Output the (X, Y) coordinate of the center of the cell containing the given text.  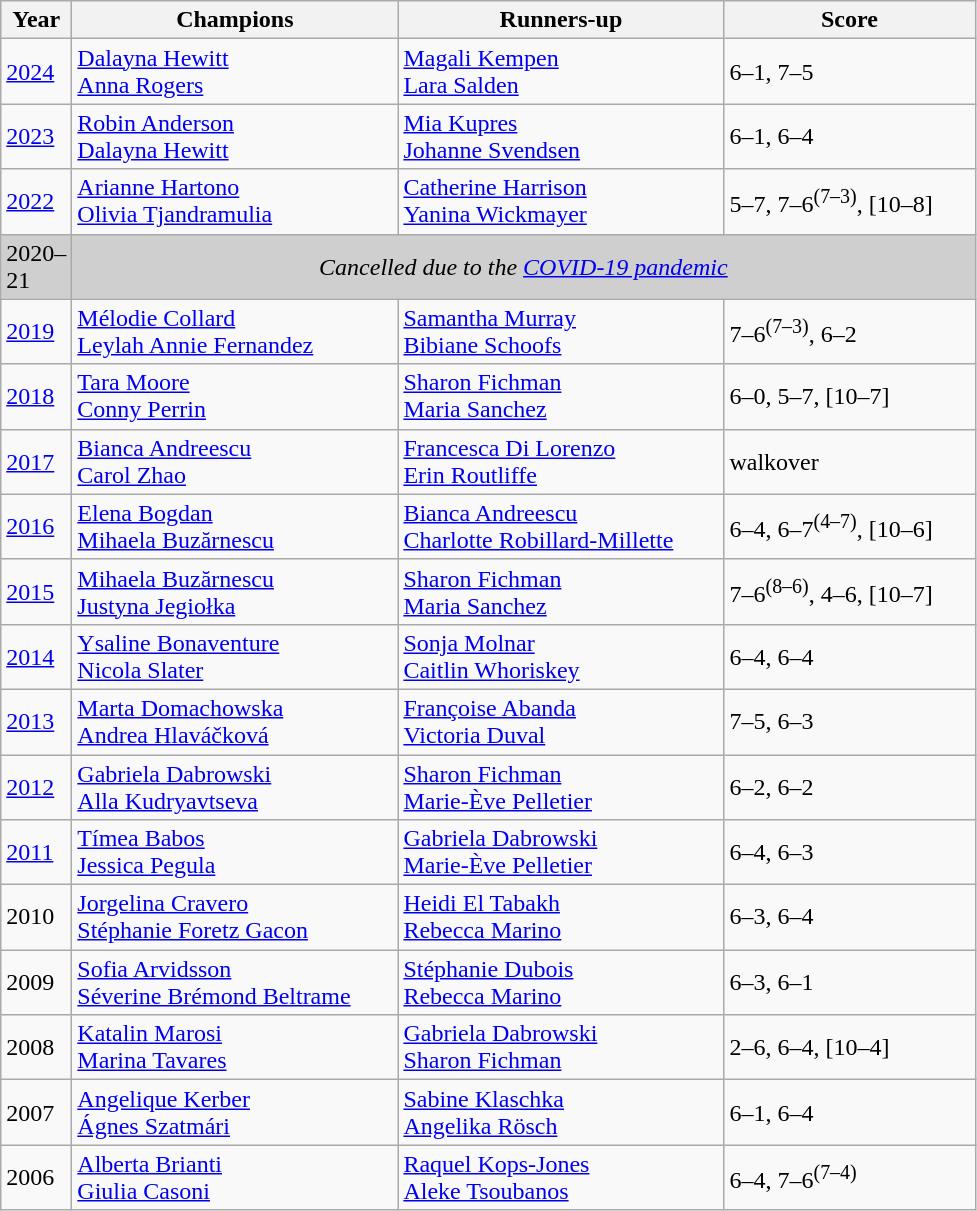
Tara Moore Conny Perrin (235, 396)
2017 (36, 462)
6–1, 7–5 (850, 72)
7–6(7–3), 6–2 (850, 332)
2006 (36, 1178)
6–4, 6–4 (850, 656)
Angelique Kerber Ágnes Szatmári (235, 1112)
6–4, 6–7(4–7), [10–6] (850, 526)
2019 (36, 332)
Cancelled due to the COVID-19 pandemic (524, 266)
5–7, 7–6(7–3), [10–8] (850, 202)
Stéphanie Dubois Rebecca Marino (561, 982)
Champions (235, 20)
Sharon Fichman Marie-Ève Pelletier (561, 786)
Elena Bogdan Mihaela Buzărnescu (235, 526)
Sonja Molnar Caitlin Whoriskey (561, 656)
Catherine Harrison Yanina Wickmayer (561, 202)
2022 (36, 202)
6–2, 6–2 (850, 786)
Samantha Murray Bibiane Schoofs (561, 332)
Ysaline Bonaventure Nicola Slater (235, 656)
Bianca Andreescu Charlotte Robillard-Millette (561, 526)
Mihaela Buzărnescu Justyna Jegiołka (235, 592)
Mia Kupres Johanne Svendsen (561, 136)
2012 (36, 786)
Magali Kempen Lara Salden (561, 72)
Katalin Marosi Marina Tavares (235, 1048)
Sabine Klaschka Angelika Rösch (561, 1112)
Mélodie Collard Leylah Annie Fernandez (235, 332)
Runners-up (561, 20)
2010 (36, 918)
Year (36, 20)
Heidi El Tabakh Rebecca Marino (561, 918)
2009 (36, 982)
2013 (36, 722)
Score (850, 20)
6–3, 6–4 (850, 918)
Françoise Abanda Victoria Duval (561, 722)
2008 (36, 1048)
Raquel Kops-Jones Aleke Tsoubanos (561, 1178)
6–4, 6–3 (850, 852)
2024 (36, 72)
7–6(8–6), 4–6, [10–7] (850, 592)
2–6, 6–4, [10–4] (850, 1048)
Robin Anderson Dalayna Hewitt (235, 136)
Gabriela Dabrowski Sharon Fichman (561, 1048)
Jorgelina Cravero Stéphanie Foretz Gacon (235, 918)
2018 (36, 396)
2023 (36, 136)
2015 (36, 592)
Tímea Babos Jessica Pegula (235, 852)
Francesca Di Lorenzo Erin Routliffe (561, 462)
2020–21 (36, 266)
Sofia Arvidsson Séverine Brémond Beltrame (235, 982)
Dalayna Hewitt Anna Rogers (235, 72)
Marta Domachowska Andrea Hlaváčková (235, 722)
2016 (36, 526)
2014 (36, 656)
6–4, 7–6(7–4) (850, 1178)
6–0, 5–7, [10–7] (850, 396)
walkover (850, 462)
2007 (36, 1112)
Alberta Brianti Giulia Casoni (235, 1178)
6–3, 6–1 (850, 982)
Gabriela Dabrowski Alla Kudryavtseva (235, 786)
2011 (36, 852)
Bianca Andreescu Carol Zhao (235, 462)
Gabriela Dabrowski Marie-Ève Pelletier (561, 852)
Arianne Hartono Olivia Tjandramulia (235, 202)
7–5, 6–3 (850, 722)
